Pinpoint the cell where the given text exists, returning its [x, y] midpoint coordinate. 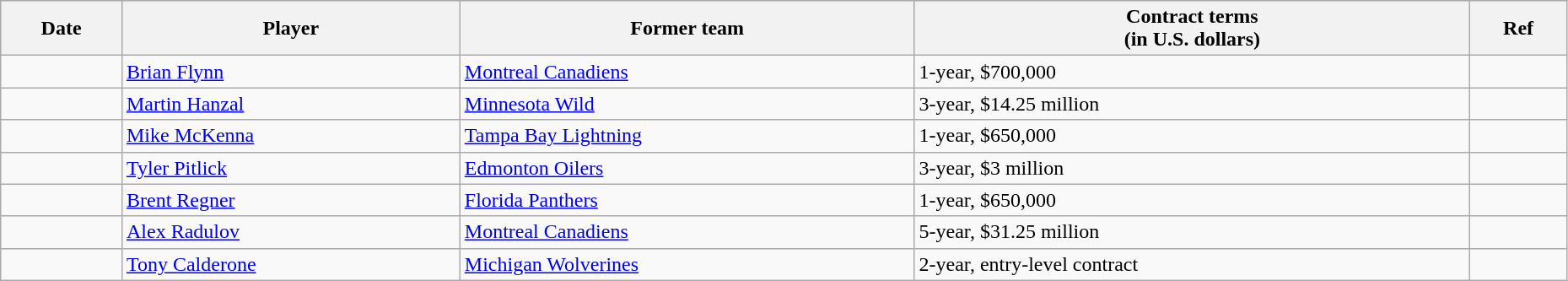
Michigan Wolverines [687, 264]
Former team [687, 29]
Tony Calderone [290, 264]
Edmonton Oilers [687, 168]
Florida Panthers [687, 200]
Minnesota Wild [687, 104]
Martin Hanzal [290, 104]
Player [290, 29]
2-year, entry-level contract [1193, 264]
5-year, $31.25 million [1193, 232]
3-year, $14.25 million [1193, 104]
Contract terms(in U.S. dollars) [1193, 29]
Tyler Pitlick [290, 168]
3-year, $3 million [1193, 168]
Brent Regner [290, 200]
Date [62, 29]
Ref [1518, 29]
1-year, $700,000 [1193, 72]
Mike McKenna [290, 136]
Tampa Bay Lightning [687, 136]
Alex Radulov [290, 232]
Brian Flynn [290, 72]
